Find where the given text appears and provide that cell's center as [x, y] coordinate. 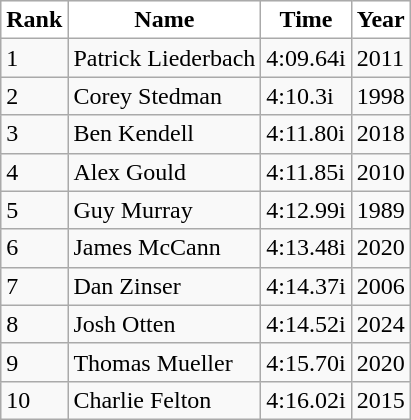
Ben Kendell [164, 134]
5 [34, 210]
Josh Otten [164, 324]
4:13.48i [306, 248]
7 [34, 286]
3 [34, 134]
4:11.85i [306, 172]
4:14.37i [306, 286]
Alex Gould [164, 172]
4:12.99i [306, 210]
4:09.64i [306, 58]
2018 [380, 134]
4:10.3i [306, 96]
2011 [380, 58]
10 [34, 400]
2006 [380, 286]
Rank [34, 20]
4:11.80i [306, 134]
6 [34, 248]
Time [306, 20]
Patrick Liederbach [164, 58]
Corey Stedman [164, 96]
2 [34, 96]
Guy Murray [164, 210]
2024 [380, 324]
4:15.70i [306, 362]
Charlie Felton [164, 400]
1989 [380, 210]
Year [380, 20]
1 [34, 58]
2010 [380, 172]
4:14.52i [306, 324]
4:16.02i [306, 400]
4 [34, 172]
9 [34, 362]
Name [164, 20]
James McCann [164, 248]
Dan Zinser [164, 286]
8 [34, 324]
Thomas Mueller [164, 362]
2015 [380, 400]
1998 [380, 96]
